Find where the given text appears and provide that cell's center as [X, Y] coordinate. 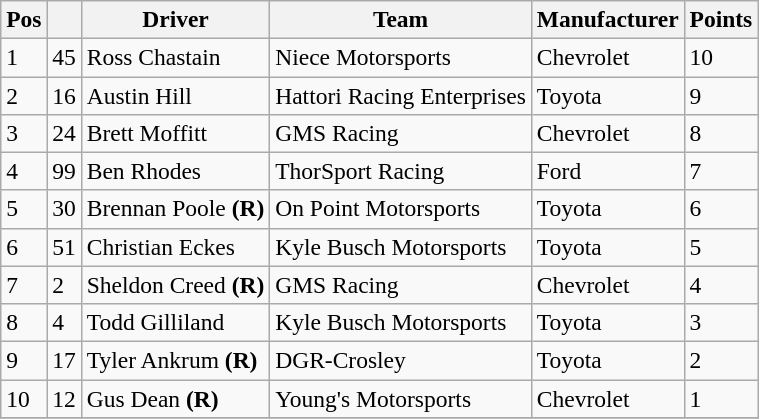
Ben Rhodes [175, 171]
Hattori Racing Enterprises [401, 95]
Team [401, 19]
Ford [608, 171]
Points [721, 19]
45 [64, 57]
Todd Gilliland [175, 322]
51 [64, 247]
Brett Moffitt [175, 133]
30 [64, 209]
16 [64, 95]
Tyler Ankrum (R) [175, 360]
Sheldon Creed (R) [175, 285]
On Point Motorsports [401, 209]
17 [64, 360]
Pos [24, 19]
12 [64, 398]
99 [64, 171]
Gus Dean (R) [175, 398]
Driver [175, 19]
DGR-Crosley [401, 360]
Austin Hill [175, 95]
Young's Motorsports [401, 398]
Brennan Poole (R) [175, 209]
Ross Chastain [175, 57]
Manufacturer [608, 19]
ThorSport Racing [401, 171]
Niece Motorsports [401, 57]
Christian Eckes [175, 247]
24 [64, 133]
